Extract the (X, Y) coordinate from the center of the cell holding the provided text.  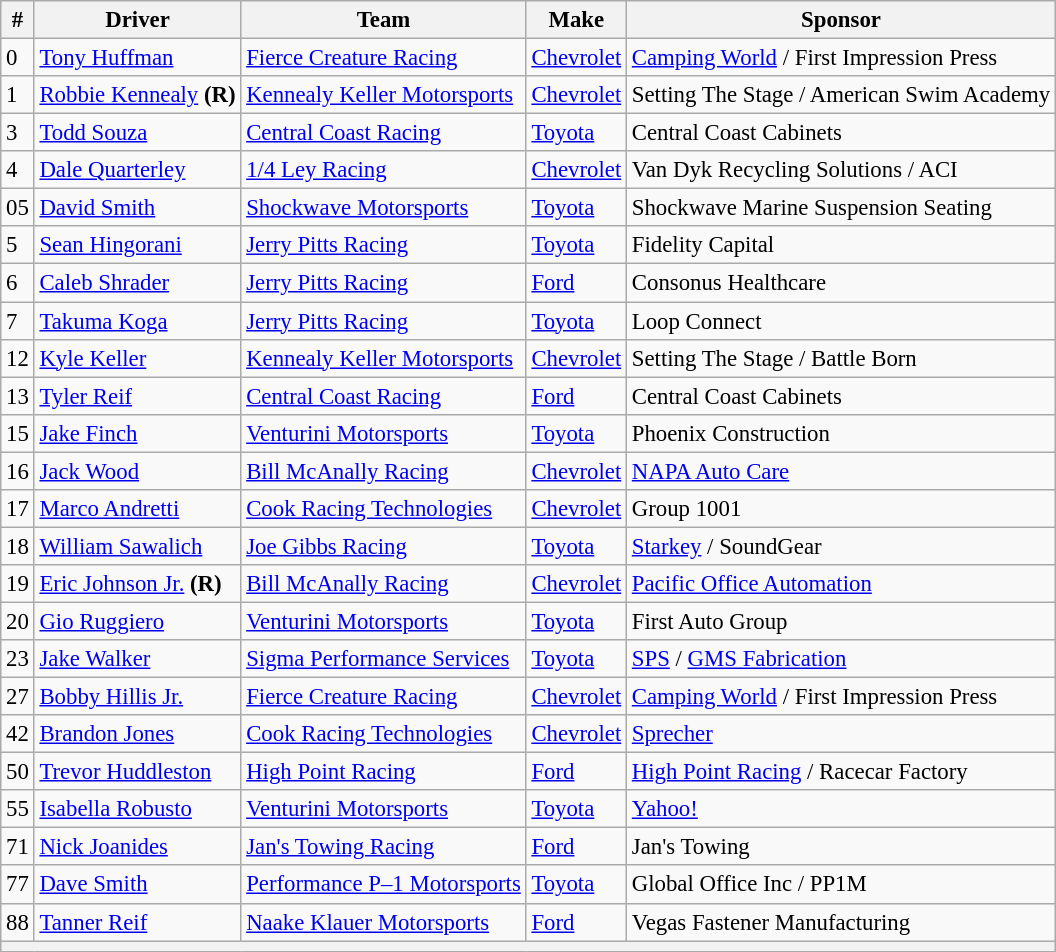
NAPA Auto Care (842, 471)
27 (18, 697)
Tyler Reif (138, 396)
13 (18, 396)
Make (576, 20)
William Sawalich (138, 546)
High Point Racing (384, 772)
Bobby Hillis Jr. (138, 697)
18 (18, 546)
Jack Wood (138, 471)
Group 1001 (842, 509)
Marco Andretti (138, 509)
Tanner Reif (138, 922)
77 (18, 885)
Tony Huffman (138, 58)
Van Dyk Recycling Solutions / ACI (842, 170)
71 (18, 847)
Loop Connect (842, 321)
Consonus Healthcare (842, 283)
Yahoo! (842, 809)
Sean Hingorani (138, 245)
Takuma Koga (138, 321)
Jake Walker (138, 659)
Eric Johnson Jr. (R) (138, 584)
Kyle Keller (138, 358)
Dave Smith (138, 885)
7 (18, 321)
19 (18, 584)
15 (18, 433)
Robbie Kennealy (R) (138, 95)
David Smith (138, 208)
Performance P–1 Motorsports (384, 885)
Sigma Performance Services (384, 659)
5 (18, 245)
1 (18, 95)
55 (18, 809)
Caleb Shrader (138, 283)
Nick Joanides (138, 847)
88 (18, 922)
Sprecher (842, 734)
42 (18, 734)
Todd Souza (138, 133)
Phoenix Construction (842, 433)
Setting The Stage / American Swim Academy (842, 95)
23 (18, 659)
Sponsor (842, 20)
1/4 Ley Racing (384, 170)
Gio Ruggiero (138, 621)
Vegas Fastener Manufacturing (842, 922)
12 (18, 358)
Jan's Towing Racing (384, 847)
High Point Racing / Racecar Factory (842, 772)
05 (18, 208)
16 (18, 471)
17 (18, 509)
4 (18, 170)
Driver (138, 20)
20 (18, 621)
Shockwave Marine Suspension Seating (842, 208)
Team (384, 20)
Shockwave Motorsports (384, 208)
0 (18, 58)
Jake Finch (138, 433)
3 (18, 133)
Joe Gibbs Racing (384, 546)
6 (18, 283)
Pacific Office Automation (842, 584)
SPS / GMS Fabrication (842, 659)
Jan's Towing (842, 847)
Brandon Jones (138, 734)
Dale Quarterley (138, 170)
# (18, 20)
Naake Klauer Motorsports (384, 922)
Starkey / SoundGear (842, 546)
Trevor Huddleston (138, 772)
50 (18, 772)
Global Office Inc / PP1M (842, 885)
Isabella Robusto (138, 809)
Setting The Stage / Battle Born (842, 358)
First Auto Group (842, 621)
Fidelity Capital (842, 245)
